Find where the given text appears and provide that cell's center as (x, y) coordinate. 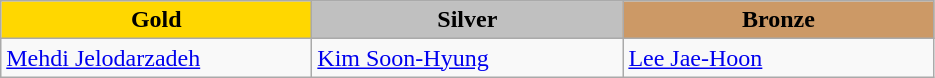
Bronze (778, 20)
Silver (468, 20)
Mehdi Jelodarzadeh (156, 58)
Gold (156, 20)
Kim Soon-Hyung (468, 58)
Lee Jae-Hoon (778, 58)
